Provide the [x, y] coordinate of the cell's center where the given text is located.  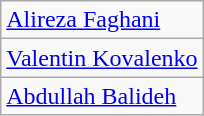
Alireza Faghani [102, 20]
Abdullah Balideh [102, 96]
Valentin Kovalenko [102, 58]
